Return (x, y) of the center of cell containing provided text 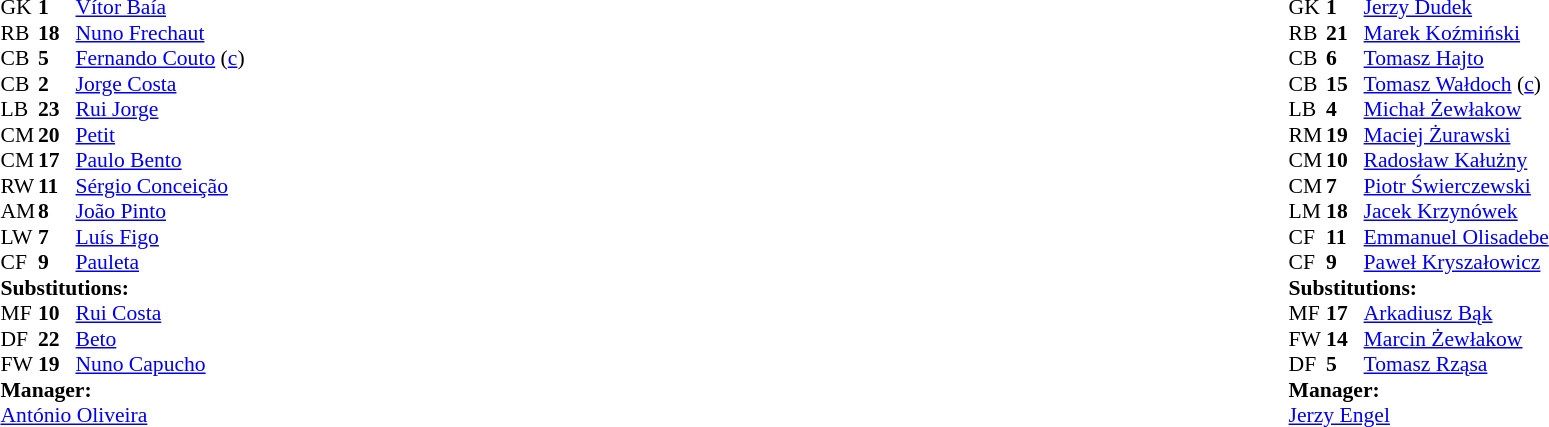
23 (57, 109)
Beto (160, 339)
Maciej Żurawski (1456, 135)
14 (1345, 339)
22 (57, 339)
AM (19, 211)
Fernando Couto (c) (160, 59)
20 (57, 135)
Rui Jorge (160, 109)
Michał Żewłakow (1456, 109)
8 (57, 211)
6 (1345, 59)
Petit (160, 135)
Radosław Kałużny (1456, 161)
Marcin Żewłakow (1456, 339)
Marek Koźmiński (1456, 33)
Rui Costa (160, 313)
João Pinto (160, 211)
Arkadiusz Bąk (1456, 313)
Luís Figo (160, 237)
Piotr Świerczewski (1456, 186)
Tomasz Rząsa (1456, 365)
Paulo Bento (160, 161)
Jacek Krzynówek (1456, 211)
LW (19, 237)
LM (1308, 211)
Sérgio Conceição (160, 186)
2 (57, 84)
Emmanuel Olisadebe (1456, 237)
4 (1345, 109)
21 (1345, 33)
Nuno Frechaut (160, 33)
RW (19, 186)
15 (1345, 84)
Jorge Costa (160, 84)
Pauleta (160, 263)
Tomasz Wałdoch (c) (1456, 84)
RM (1308, 135)
Tomasz Hajto (1456, 59)
Paweł Kryszałowicz (1456, 263)
Nuno Capucho (160, 365)
